Find where the given text appears and provide that cell's center as (X, Y) coordinate. 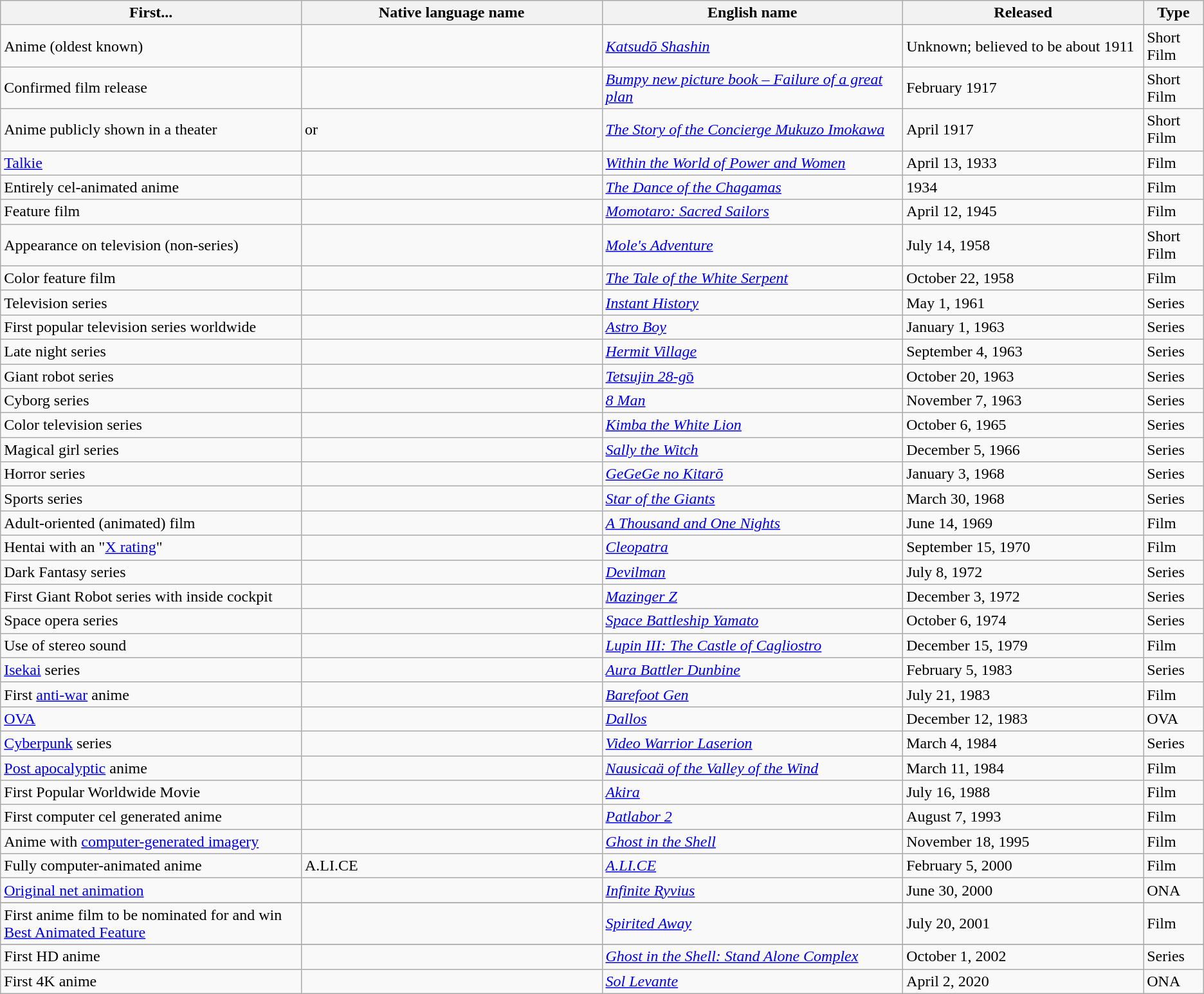
April 2, 2020 (1023, 981)
Katsudō Shashin (752, 46)
October 20, 1963 (1023, 376)
Nausicaä of the Valley of the Wind (752, 768)
October 6, 1974 (1023, 621)
Horror series (151, 474)
June 30, 2000 (1023, 890)
Lupin III: The Castle of Cagliostro (752, 645)
Post apocalyptic anime (151, 768)
Released (1023, 13)
March 4, 1984 (1023, 743)
Fully computer-animated anime (151, 866)
The Tale of the White Serpent (752, 278)
First Giant Robot series with inside cockpit (151, 596)
March 30, 1968 (1023, 499)
First Popular Worldwide Movie (151, 793)
Television series (151, 302)
GeGeGe no Kitarō (752, 474)
Confirmed film release (151, 87)
Talkie (151, 163)
June 14, 1969 (1023, 523)
Momotaro: Sacred Sailors (752, 212)
Akira (752, 793)
July 8, 1972 (1023, 572)
May 1, 1961 (1023, 302)
Mazinger Z (752, 596)
Anime publicly shown in a theater (151, 130)
First... (151, 13)
October 22, 1958 (1023, 278)
First computer cel generated anime (151, 817)
First popular television series worldwide (151, 327)
English name (752, 13)
Unknown; believed to be about 1911 (1023, 46)
A Thousand and One Nights (752, 523)
Late night series (151, 351)
Infinite Ryvius (752, 890)
Sally the Witch (752, 450)
July 20, 2001 (1023, 924)
Instant History (752, 302)
November 7, 1963 (1023, 401)
Anime (oldest known) (151, 46)
or (452, 130)
Native language name (452, 13)
Color feature film (151, 278)
Color television series (151, 425)
Bumpy new picture book – Failure of a great plan (752, 87)
Aura Battler Dunbine (752, 670)
Sol Levante (752, 981)
December 15, 1979 (1023, 645)
Hentai with an "X rating" (151, 548)
Dallos (752, 719)
Feature film (151, 212)
Star of the Giants (752, 499)
July 16, 1988 (1023, 793)
Spirited Away (752, 924)
December 3, 1972 (1023, 596)
September 15, 1970 (1023, 548)
October 1, 2002 (1023, 957)
Kimba the White Lion (752, 425)
First 4K anime (151, 981)
The Dance of the Chagamas (752, 187)
Space Battleship Yamato (752, 621)
November 18, 1995 (1023, 842)
Appearance on television (non-series) (151, 244)
October 6, 1965 (1023, 425)
First anti-war anime (151, 694)
Video Warrior Laserion (752, 743)
August 7, 1993 (1023, 817)
Magical girl series (151, 450)
December 5, 1966 (1023, 450)
Giant robot series (151, 376)
Ghost in the Shell: Stand Alone Complex (752, 957)
Hermit Village (752, 351)
April 12, 1945 (1023, 212)
Cyborg series (151, 401)
Use of stereo sound (151, 645)
Entirely cel-animated anime (151, 187)
Dark Fantasy series (151, 572)
February 5, 2000 (1023, 866)
Original net animation (151, 890)
September 4, 1963 (1023, 351)
Mole's Adventure (752, 244)
Cleopatra (752, 548)
The Story of the Concierge Mukuzo Imokawa (752, 130)
First HD anime (151, 957)
April 13, 1933 (1023, 163)
Isekai series (151, 670)
January 1, 1963 (1023, 327)
Tetsujin 28-gō (752, 376)
Type (1174, 13)
July 14, 1958 (1023, 244)
Barefoot Gen (752, 694)
Ghost in the Shell (752, 842)
March 11, 1984 (1023, 768)
Sports series (151, 499)
December 12, 1983 (1023, 719)
Devilman (752, 572)
First anime film to be nominated for and win Best Animated Feature (151, 924)
April 1917 (1023, 130)
Adult-oriented (animated) film (151, 523)
Cyberpunk series (151, 743)
Space opera series (151, 621)
Astro Boy (752, 327)
Anime with computer-generated imagery (151, 842)
Within the World of Power and Women (752, 163)
February 1917 (1023, 87)
July 21, 1983 (1023, 694)
February 5, 1983 (1023, 670)
8 Man (752, 401)
January 3, 1968 (1023, 474)
Patlabor 2 (752, 817)
1934 (1023, 187)
